Provide the (x, y) coordinate of the cell's center where the given text is located.  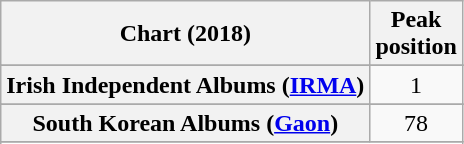
South Korean Albums (Gaon) (186, 123)
1 (416, 85)
Chart (2018) (186, 34)
78 (416, 123)
Irish Independent Albums (IRMA) (186, 85)
Peakposition (416, 34)
